Return the [X, Y] coordinate for the center point of the cell that contains the specified text.  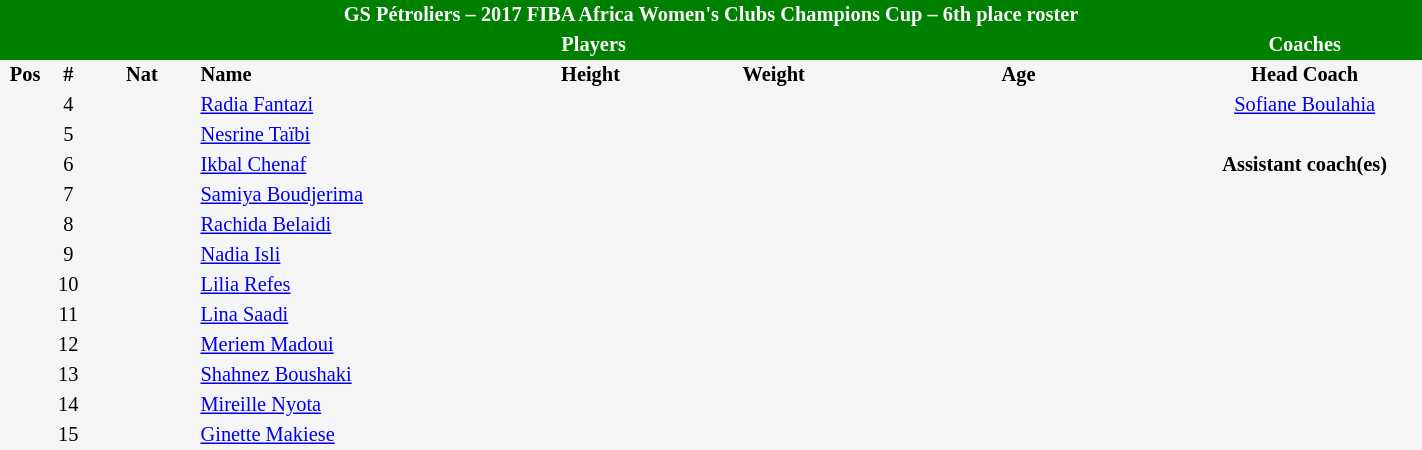
Lilia Refes [340, 285]
Weight [774, 75]
Name [340, 75]
9 [68, 255]
Lina Saadi [340, 315]
Ikbal Chenaf [340, 165]
10 [68, 285]
14 [68, 405]
4 [68, 105]
Coaches [1304, 45]
Meriem Madoui [340, 345]
7 [68, 195]
Mireille Nyota [340, 405]
Assistant coach(es) [1304, 165]
15 [68, 435]
Nat [142, 75]
13 [68, 375]
# [68, 75]
5 [68, 135]
Pos [25, 75]
Rachida Belaidi [340, 225]
Nadia Isli [340, 255]
Ginette Makiese [340, 435]
12 [68, 345]
Height [591, 75]
Radia Fantazi [340, 105]
Age [1019, 75]
Head Coach [1304, 75]
Players [594, 45]
GS Pétroliers – 2017 FIBA Africa Women's Clubs Champions Cup – 6th place roster [711, 15]
Sofiane Boulahia [1304, 105]
Nesrine Taïbi [340, 135]
Shahnez Boushaki [340, 375]
8 [68, 225]
11 [68, 315]
6 [68, 165]
Samiya Boudjerima [340, 195]
